Determine the [x, y] coordinate at the center of the cell enclosing the given text.  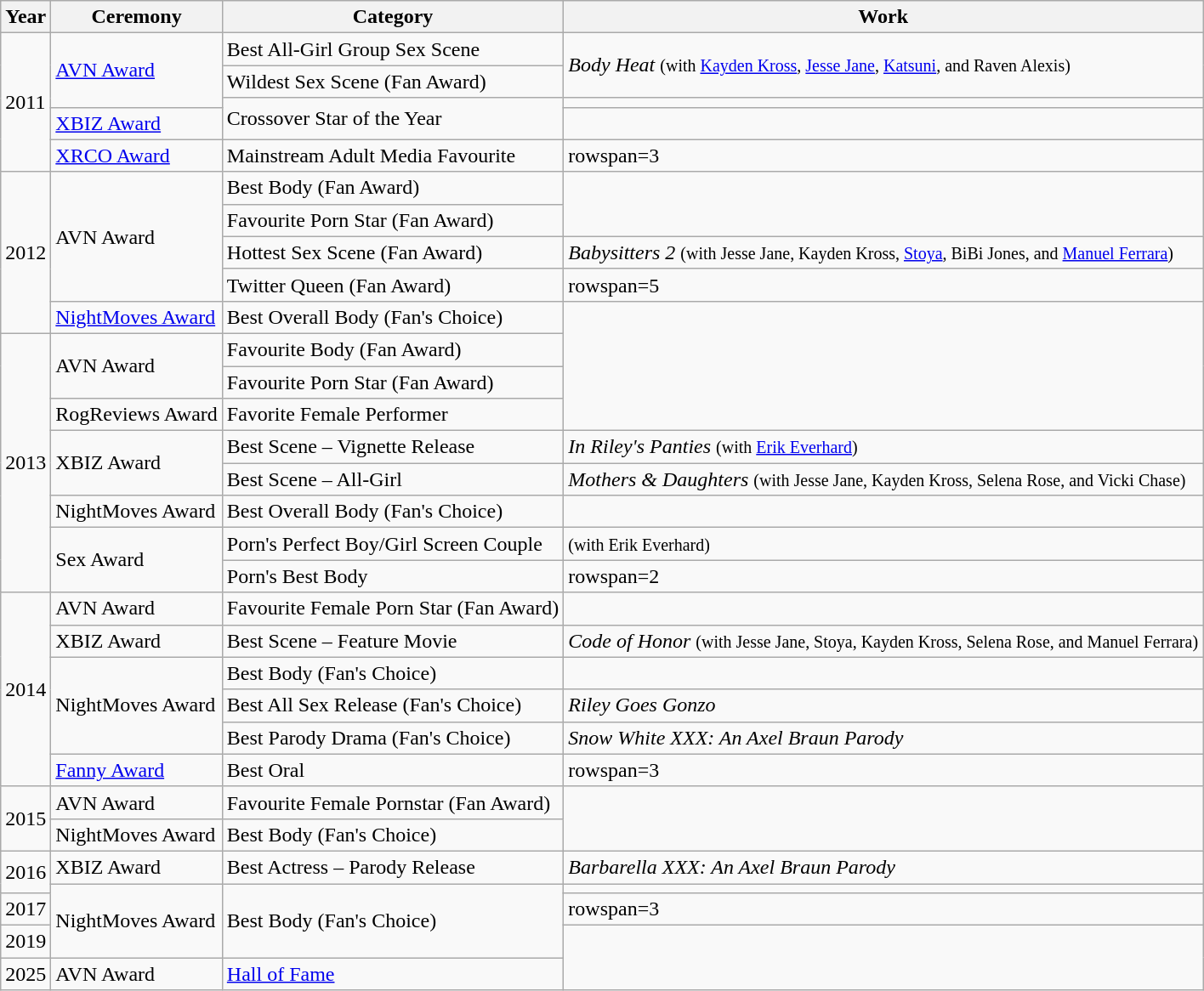
Best All Sex Release (Fan's Choice) [393, 705]
Work [883, 17]
2019 [26, 942]
2016 [26, 872]
2025 [26, 974]
2012 [26, 252]
Wildest Sex Scene (Fan Award) [393, 82]
RogReviews Award [137, 415]
2011 [26, 102]
Code of Honor (with Jesse Jane, Stoya, Kayden Kross, Selena Rose, and Manuel Ferrara) [883, 641]
Hall of Fame [393, 974]
Riley Goes Gonzo [883, 705]
Crossover Star of the Year [393, 119]
Favourite Female Porn Star (Fan Award) [393, 609]
Fanny Award [137, 770]
XRCO Award [137, 156]
Hottest Sex Scene (Fan Award) [393, 252]
Ceremony [137, 17]
Favourite Female Pornstar (Fan Award) [393, 802]
Favorite Female Performer [393, 415]
Year [26, 17]
rowspan=5 [883, 285]
2015 [26, 818]
Porn's Perfect Boy/Girl Screen Couple [393, 544]
In Riley's Panties (with Erik Everhard) [883, 447]
Mothers & Daughters (with Jesse Jane, Kayden Kross, Selena Rose, and Vicki Chase) [883, 479]
Barbarella XXX: An Axel Braun Parody [883, 867]
(with Erik Everhard) [883, 544]
2017 [26, 909]
2014 [26, 689]
Babysitters 2 (with Jesse Jane, Kayden Kross, Stoya, BiBi Jones, and Manuel Ferrara) [883, 252]
rowspan=2 [883, 576]
Twitter Queen (Fan Award) [393, 285]
2013 [26, 462]
Best Scene – All-Girl [393, 479]
Best All-Girl Group Sex Scene [393, 49]
Best Body (Fan Award) [393, 188]
Best Parody Drama (Fan's Choice) [393, 738]
Body Heat (with Kayden Kross, Jesse Jane, Katsuni, and Raven Alexis) [883, 65]
Mainstream Adult Media Favourite [393, 156]
Sex Award [137, 560]
Favourite Body (Fan Award) [393, 349]
Best Scene – Vignette Release [393, 447]
Best Scene – Feature Movie [393, 641]
Porn's Best Body [393, 576]
Category [393, 17]
Best Oral [393, 770]
Snow White XXX: An Axel Braun Parody [883, 738]
Best Actress – Parody Release [393, 867]
